Return the (x, y) coordinate for the center point of the cell that contains the specified text.  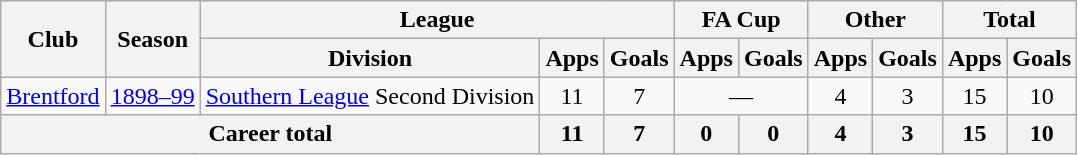
FA Cup (741, 20)
Total (1009, 20)
League (437, 20)
1898–99 (152, 96)
Southern League Second Division (370, 96)
Career total (270, 134)
Season (152, 39)
Division (370, 58)
— (741, 96)
Club (53, 39)
Other (875, 20)
Brentford (53, 96)
